Determine the (x, y) coordinate at the center of the cell enclosing the given text.  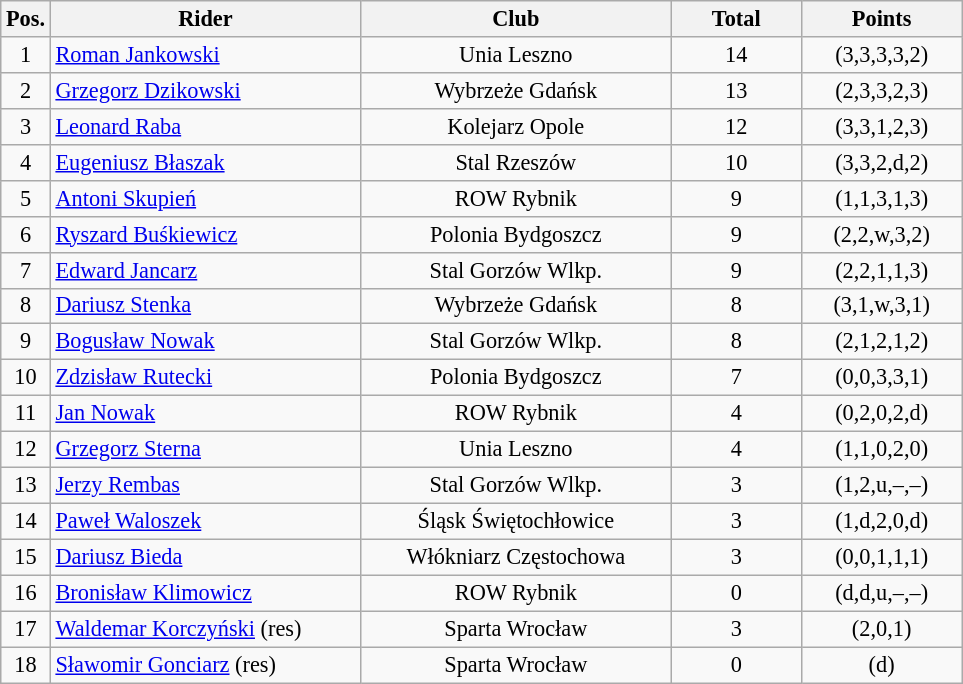
(3,3,2,d,2) (881, 162)
Grzegorz Sterna (205, 450)
Bogusław Nowak (205, 342)
(3,3,1,2,3) (881, 126)
(0,2,0,2,d) (881, 414)
6 (26, 234)
Zdzisław Rutecki (205, 378)
Antoni Skupień (205, 198)
Leonard Raba (205, 126)
(d) (881, 665)
18 (26, 665)
Eugeniusz Błaszak (205, 162)
16 (26, 593)
Total (736, 19)
Stal Rzeszów (516, 162)
1 (26, 55)
(0,0,1,1,1) (881, 557)
Ryszard Buśkiewicz (205, 234)
Dariusz Stenka (205, 306)
Points (881, 19)
(2,2,w,3,2) (881, 234)
Edward Jancarz (205, 270)
17 (26, 629)
Sławomir Gonciarz (res) (205, 665)
(0,0,3,3,1) (881, 378)
2 (26, 90)
(1,d,2,0,d) (881, 521)
Włókniarz Częstochowa (516, 557)
Pos. (26, 19)
15 (26, 557)
5 (26, 198)
Jan Nowak (205, 414)
Grzegorz Dzikowski (205, 90)
Rider (205, 19)
(3,3,3,3,2) (881, 55)
(2,1,2,1,2) (881, 342)
(1,2,u,–,–) (881, 485)
Club (516, 19)
Waldemar Korczyński (res) (205, 629)
Śląsk Świętochłowice (516, 521)
Paweł Waloszek (205, 521)
Jerzy Rembas (205, 485)
(2,2,1,1,3) (881, 270)
(2,0,1) (881, 629)
(2,3,3,2,3) (881, 90)
(1,1,3,1,3) (881, 198)
Dariusz Bieda (205, 557)
Kolejarz Opole (516, 126)
(1,1,0,2,0) (881, 450)
(d,d,u,–,–) (881, 593)
11 (26, 414)
Bronisław Klimowicz (205, 593)
(3,1,w,3,1) (881, 306)
Roman Jankowski (205, 55)
